Determine the (X, Y) coordinate at the center of the cell enclosing the given text.  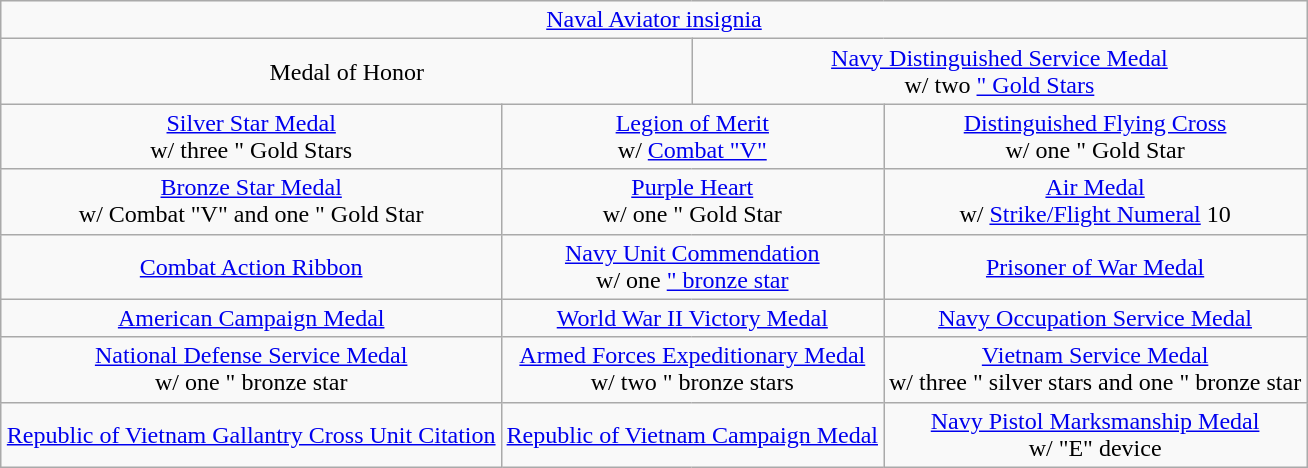
Navy Unit Commendationw/ one " bronze star (692, 266)
Combat Action Ribbon (251, 266)
Navy Pistol Marksmanship Medalw/ "E" device (1096, 434)
Medal of Honor (346, 72)
Republic of Vietnam Campaign Medal (692, 434)
Prisoner of War Medal (1096, 266)
Navy Distinguished Service Medalw/ two " Gold Stars (1000, 72)
Naval Aviator insignia (654, 20)
National Defense Service Medalw/ one " bronze star (251, 370)
Purple Heartw/ one " Gold Star (692, 202)
Navy Occupation Service Medal (1096, 318)
Armed Forces Expeditionary Medalw/ two " bronze stars (692, 370)
American Campaign Medal (251, 318)
Bronze Star Medalw/ Combat "V" and one " Gold Star (251, 202)
Air Medalw/ Strike/Flight Numeral 10 (1096, 202)
Distinguished Flying Crossw/ one " Gold Star (1096, 136)
World War II Victory Medal (692, 318)
Vietnam Service Medalw/ three " silver stars and one " bronze star (1096, 370)
Legion of Meritw/ Combat "V" (692, 136)
Silver Star Medalw/ three " Gold Stars (251, 136)
Republic of Vietnam Gallantry Cross Unit Citation (251, 434)
